Extract the (x, y) coordinate from the center of the cell holding the provided text.  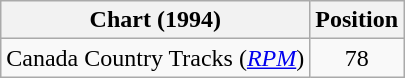
Position (357, 20)
Canada Country Tracks (RPM) (156, 58)
78 (357, 58)
Chart (1994) (156, 20)
